Return [x, y] of the center of cell containing provided text 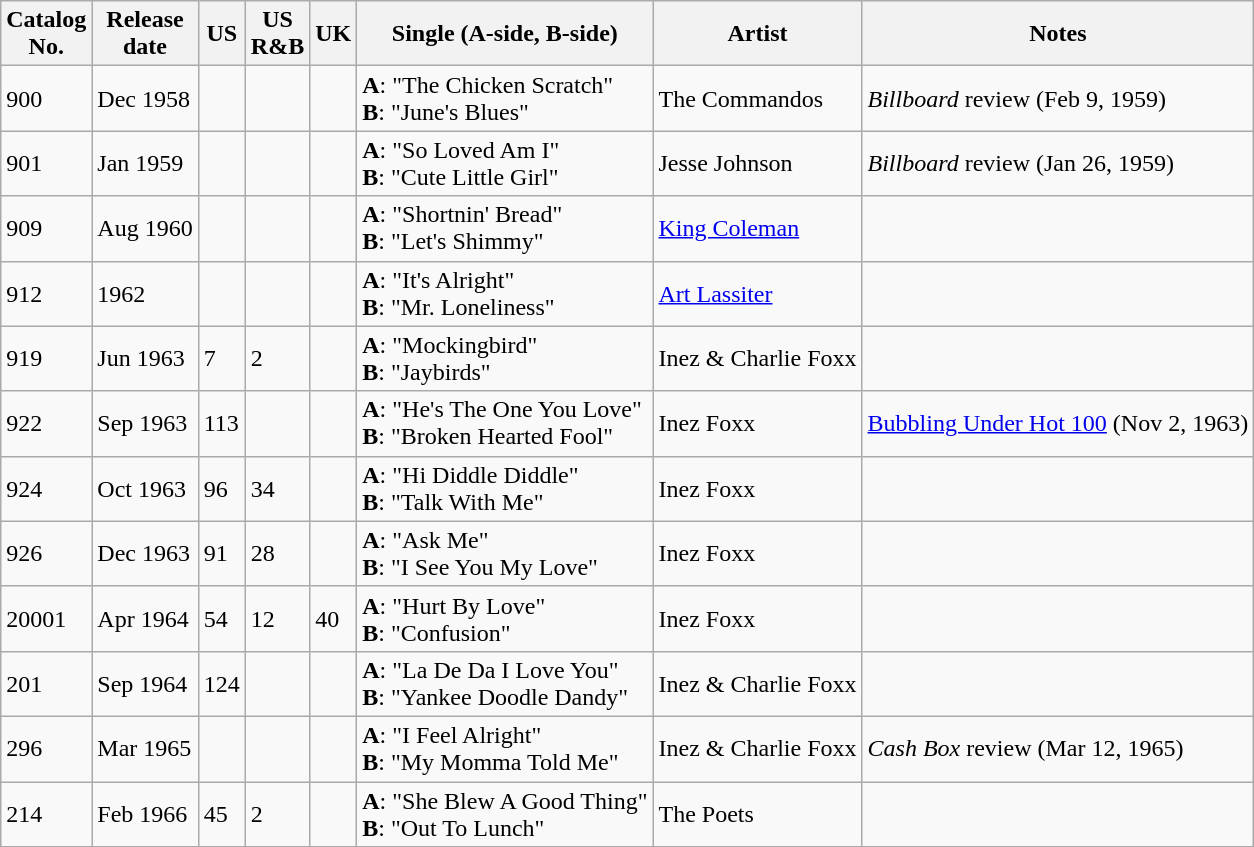
A: "La De Da I Love You"B: "Yankee Doodle Dandy" [505, 684]
A: "Shortnin' Bread"B: "Let's Shimmy" [505, 228]
USR&B [277, 34]
Billboard review (Feb 9, 1959) [1058, 98]
A: "She Blew A Good Thing"B: "Out To Lunch" [505, 814]
924 [46, 488]
20001 [46, 618]
Cash Box review (Mar 12, 1965) [1058, 748]
CatalogNo. [46, 34]
A: "So Loved Am I"B: "Cute Little Girl" [505, 164]
Artist [758, 34]
Dec 1958 [145, 98]
Dec 1963 [145, 554]
A: "Hurt By Love"B: "Confusion" [505, 618]
A: "It's Alright"B: "Mr. Loneliness" [505, 294]
919 [46, 358]
Mar 1965 [145, 748]
214 [46, 814]
34 [277, 488]
28 [277, 554]
113 [222, 424]
54 [222, 618]
A: "I Feel Alright"B: "My Momma Told Me" [505, 748]
UK [334, 34]
Billboard review (Jan 26, 1959) [1058, 164]
A: "Ask Me"B: "I See You My Love" [505, 554]
Art Lassiter [758, 294]
US [222, 34]
Notes [1058, 34]
A: "Hi Diddle Diddle"B: "Talk With Me" [505, 488]
96 [222, 488]
909 [46, 228]
A: "He's The One You Love"B: "Broken Hearted Fool" [505, 424]
Oct 1963 [145, 488]
Jan 1959 [145, 164]
The Commandos [758, 98]
91 [222, 554]
A: "The Chicken Scratch"B: "June's Blues" [505, 98]
7 [222, 358]
12 [277, 618]
926 [46, 554]
40 [334, 618]
Bubbling Under Hot 100 (Nov 2, 1963) [1058, 424]
922 [46, 424]
45 [222, 814]
A: "Mockingbird"B: "Jaybirds" [505, 358]
Apr 1964 [145, 618]
901 [46, 164]
201 [46, 684]
Feb 1966 [145, 814]
1962 [145, 294]
Sep 1964 [145, 684]
900 [46, 98]
Aug 1960 [145, 228]
Releasedate [145, 34]
296 [46, 748]
912 [46, 294]
The Poets [758, 814]
Jesse Johnson [758, 164]
124 [222, 684]
Single (A-side, B-side) [505, 34]
Jun 1963 [145, 358]
Sep 1963 [145, 424]
King Coleman [758, 228]
